Locate the cell with the specified text and output its (X, Y) center coordinate. 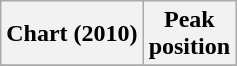
Chart (2010) (72, 34)
Peak position (189, 34)
